Capture the cell that displays the provided text and extract its [x, y] central coordinate. 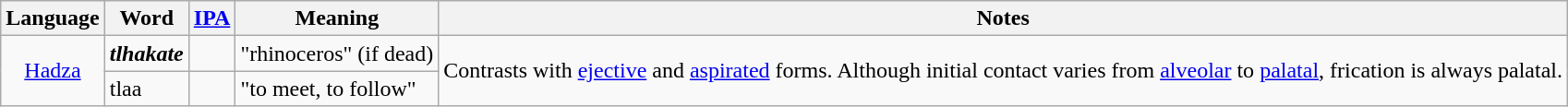
tlaa [146, 89]
Notes [1003, 18]
"rhinoceros" (if dead) [337, 53]
Contrasts with ejective and aspirated forms. Although initial contact varies from alveolar to palatal, frication is always palatal. [1003, 71]
Word [146, 18]
IPA [212, 18]
tlhakate [146, 53]
Meaning [337, 18]
Hadza [53, 71]
Language [53, 18]
"to meet, to follow" [337, 89]
